From the cell containing the given text, extract its center point as (X, Y) coordinate. 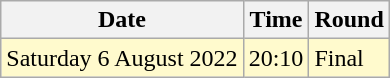
Saturday 6 August 2022 (122, 58)
Final (349, 58)
Round (349, 20)
Time (276, 20)
Date (122, 20)
20:10 (276, 58)
